For the text-containing cell, return its midpoint in (X, Y) coordinate format. 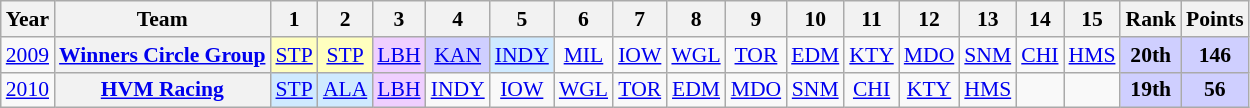
Team (162, 19)
13 (988, 19)
146 (1215, 55)
10 (815, 19)
Points (1215, 19)
HVM Racing (162, 90)
19th (1150, 90)
14 (1040, 19)
7 (640, 19)
3 (398, 19)
Winners Circle Group (162, 55)
15 (1092, 19)
9 (756, 19)
12 (930, 19)
Rank (1150, 19)
6 (584, 19)
5 (522, 19)
20th (1150, 55)
Year (28, 19)
KAN (458, 55)
56 (1215, 90)
2 (345, 19)
2010 (28, 90)
1 (294, 19)
2009 (28, 55)
4 (458, 19)
11 (871, 19)
MIL (584, 55)
8 (696, 19)
ALA (345, 90)
